Detect which cell encompasses the target text, then output its [x, y] center coordinate. 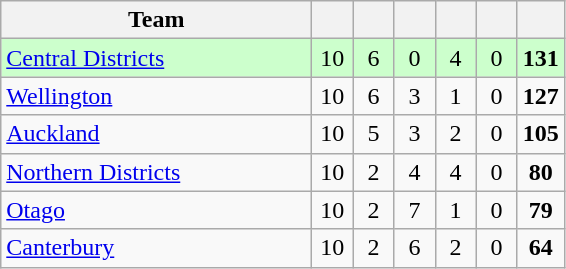
80 [540, 172]
5 [374, 134]
Central Districts [156, 58]
Otago [156, 210]
Auckland [156, 134]
Wellington [156, 96]
Northern Districts [156, 172]
Team [156, 20]
7 [414, 210]
Canterbury [156, 248]
79 [540, 210]
127 [540, 96]
64 [540, 248]
131 [540, 58]
105 [540, 134]
